Identify which cell holds the provided text, then report its (X, Y) central coordinate. 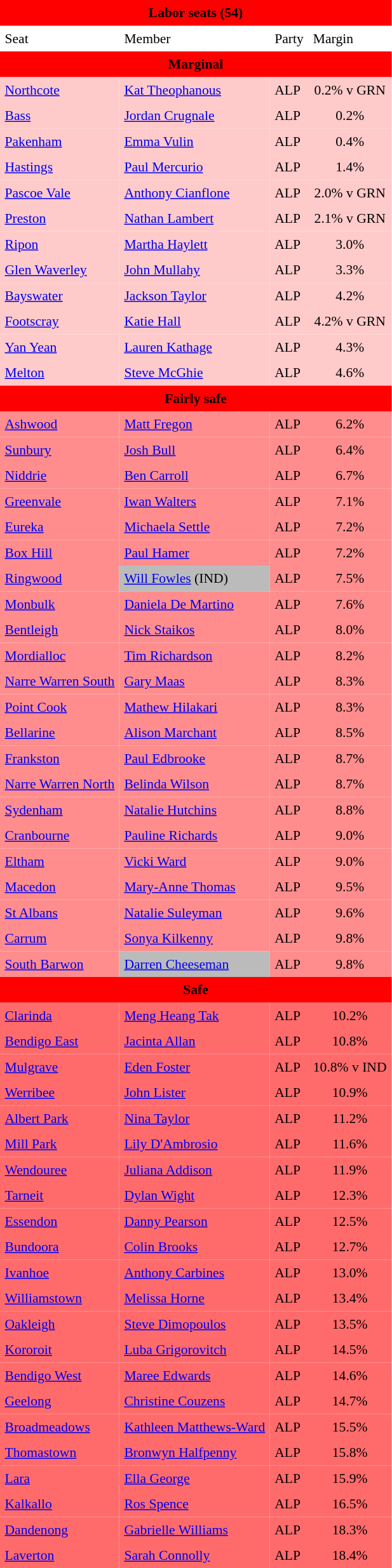
15.5% (349, 1426)
Niddrie (60, 475)
10.8% (349, 1041)
Steve Dimopoulos (194, 1324)
Greenvale (60, 501)
Pauline Richards (194, 835)
Party (290, 38)
15.9% (349, 1478)
11.2% (349, 1118)
Gary Maas (194, 681)
Bass (60, 116)
Footscray (60, 321)
Monbulk (60, 604)
Bentleigh (60, 630)
14.6% (349, 1375)
11.9% (349, 1169)
13.0% (349, 1272)
Seat (60, 38)
Sydenham (60, 809)
Broadmeadows (60, 1426)
2.1% v GRN (349, 218)
Albert Park (60, 1118)
Bayswater (60, 295)
Mill Park (60, 1144)
Bronwyn Halfpenny (194, 1452)
Mordialloc (60, 655)
Sarah Connolly (194, 1555)
Mathew Hilakari (194, 707)
Will Fowles (IND) (194, 578)
Ivanhoe (60, 1272)
Macedon (60, 887)
Anthony Carbines (194, 1272)
9.6% (349, 912)
9.5% (349, 887)
13.5% (349, 1324)
8.8% (349, 809)
8.0% (349, 630)
Lauren Kathage (194, 347)
Bundoora (60, 1247)
Alison Marchant (194, 733)
Iwan Walters (194, 501)
Narre Warren South (60, 681)
Laverton (60, 1555)
Colin Brooks (194, 1247)
Jackson Taylor (194, 295)
10.2% (349, 1015)
Fairly safe (196, 398)
Matt Fregon (194, 424)
Melissa Horne (194, 1298)
4.2% v GRN (349, 321)
3.3% (349, 270)
6.4% (349, 449)
Kororoit (60, 1350)
Nick Staikos (194, 630)
Lily D'Ambrosio (194, 1144)
0.4% (349, 141)
Marginal (196, 64)
3.0% (349, 244)
Vicki Ward (194, 861)
Ros Spence (194, 1504)
4.6% (349, 373)
Mulgrave (60, 1066)
Frankston (60, 758)
Point Cook (60, 707)
Katie Hall (194, 321)
Carrum (60, 938)
Ella George (194, 1478)
Anthony Cianflone (194, 192)
Clarinda (60, 1015)
Kat Theophanous (194, 90)
Preston (60, 218)
Ripon (60, 244)
Dylan Wight (194, 1195)
15.8% (349, 1452)
13.4% (349, 1298)
John Lister (194, 1093)
Jordan Crugnale (194, 116)
Wendouree (60, 1169)
Bendigo East (60, 1041)
1.4% (349, 167)
12.3% (349, 1195)
Belinda Wilson (194, 784)
14.7% (349, 1401)
Thomastown (60, 1452)
6.2% (349, 424)
Nina Taylor (194, 1118)
0.2% v GRN (349, 90)
14.5% (349, 1350)
Jacinta Allan (194, 1041)
Meng Heang Tak (194, 1015)
St Albans (60, 912)
Mary-Anne Thomas (194, 887)
Lara (60, 1478)
8.2% (349, 655)
2.0% v GRN (349, 192)
Narre Warren North (60, 784)
18.3% (349, 1529)
Steve McGhie (194, 373)
8.5% (349, 733)
Sunbury (60, 449)
Michaela Settle (194, 527)
Labor seats (54) (196, 13)
Ben Carroll (194, 475)
4.2% (349, 295)
Kathleen Matthews-Ward (194, 1426)
Kalkallo (60, 1504)
Eden Foster (194, 1066)
Martha Haylett (194, 244)
7.5% (349, 578)
Dandenong (60, 1529)
18.4% (349, 1555)
Bellarine (60, 733)
Pascoe Vale (60, 192)
Emma Vulin (194, 141)
Eltham (60, 861)
Hastings (60, 167)
Northcote (60, 90)
Maree Edwards (194, 1375)
11.6% (349, 1144)
12.5% (349, 1221)
South Barwon (60, 964)
6.7% (349, 475)
Box Hill (60, 552)
12.7% (349, 1247)
Margin (349, 38)
Bendigo West (60, 1375)
Cranbourne (60, 835)
Oakleigh (60, 1324)
Williamstown (60, 1298)
Nathan Lambert (194, 218)
Paul Mercurio (194, 167)
Danny Pearson (194, 1221)
Werribee (60, 1093)
Ashwood (60, 424)
10.9% (349, 1093)
Ringwood (60, 578)
Christine Couzens (194, 1401)
John Mullahy (194, 270)
Tarneit (60, 1195)
7.1% (349, 501)
Safe (196, 990)
Gabrielle Williams (194, 1529)
Yan Yean (60, 347)
Josh Bull (194, 449)
10.8% v IND (349, 1066)
Eureka (60, 527)
Geelong (60, 1401)
Essendon (60, 1221)
Sonya Kilkenny (194, 938)
Natalie Suleyman (194, 912)
0.2% (349, 116)
Melton (60, 373)
Darren Cheeseman (194, 964)
Juliana Addison (194, 1169)
Luba Grigorovitch (194, 1350)
Tim Richardson (194, 655)
Natalie Hutchins (194, 809)
Paul Edbrooke (194, 758)
Member (194, 38)
Paul Hamer (194, 552)
7.6% (349, 604)
Glen Waverley (60, 270)
Pakenham (60, 141)
4.3% (349, 347)
16.5% (349, 1504)
Daniela De Martino (194, 604)
